Capture the cell that displays the provided text and extract its [x, y] central coordinate. 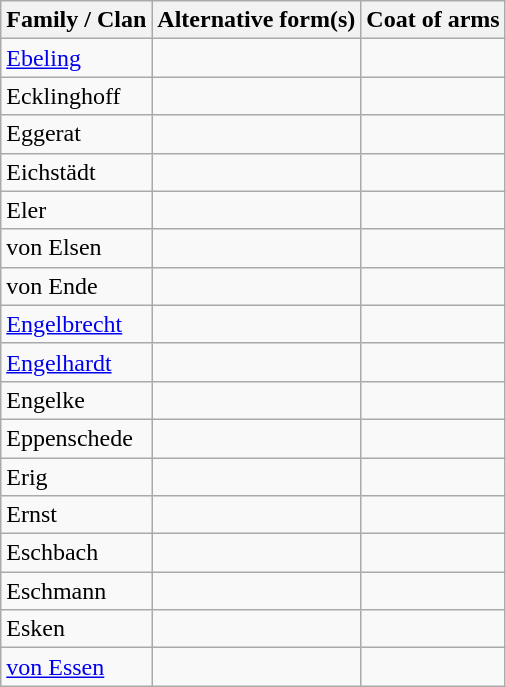
Ecklinghoff [76, 96]
Erig [76, 477]
Alternative form(s) [256, 20]
Eschmann [76, 591]
Coat of arms [433, 20]
Eler [76, 210]
Ebeling [76, 58]
von Elsen [76, 248]
Family / Clan [76, 20]
Eichstädt [76, 172]
Eppenschede [76, 438]
Eschbach [76, 553]
von Essen [76, 667]
Esken [76, 629]
Ernst [76, 515]
Engelbrecht [76, 324]
Eggerat [76, 134]
von Ende [76, 286]
Engelhardt [76, 362]
Engelke [76, 400]
